Search for the cell housing the specified text and yield its [X, Y] center coordinate. 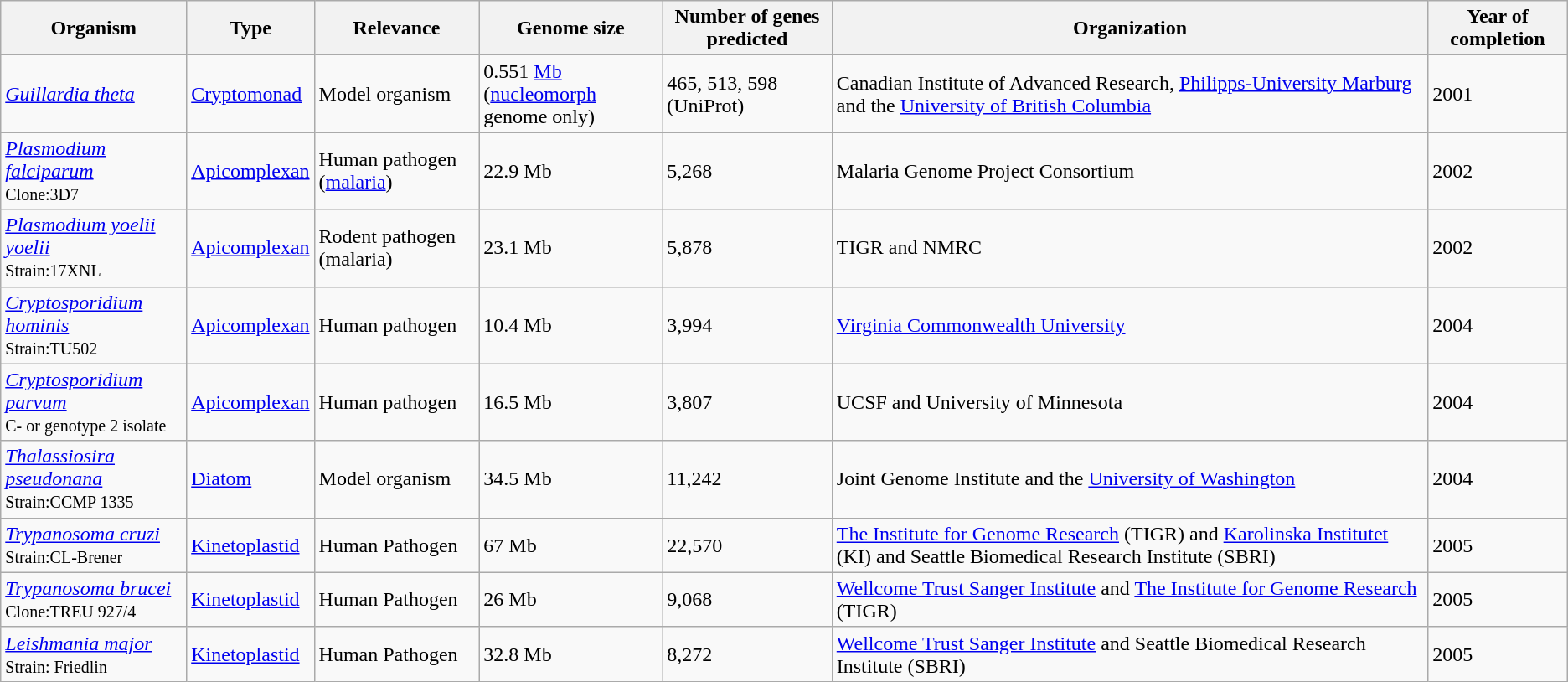
Rodent pathogen (malaria) [397, 248]
Thalassiosira pseudonanaStrain:CCMP 1335 [94, 479]
Year of completion [1498, 28]
26 Mb [571, 600]
3,994 [747, 325]
465, 513, 598 (UniProt) [747, 94]
Canadian Institute of Advanced Research, Philipps-University Marburg and the University of British Columbia [1129, 94]
Relevance [397, 28]
Guillardia theta [94, 94]
Number of genes predicted [747, 28]
UCSF and University of Minnesota [1129, 402]
Cryptomonad [250, 94]
Genome size [571, 28]
Organism [94, 28]
22,570 [747, 545]
0.551 Mb(nucleomorph genome only) [571, 94]
32.8 Mb [571, 654]
67 Mb [571, 545]
Plasmodium falciparumClone:3D7 [94, 171]
The Institute for Genome Research (TIGR) and Karolinska Institutet (KI) and Seattle Biomedical Research Institute (SBRI) [1129, 545]
Trypanosoma bruceiClone:TREU 927/4 [94, 600]
5,878 [747, 248]
11,242 [747, 479]
Diatom [250, 479]
23.1 Mb [571, 248]
Malaria Genome Project Consortium [1129, 171]
Plasmodium yoelii yoeliiStrain:17XNL [94, 248]
9,068 [747, 600]
TIGR and NMRC [1129, 248]
16.5 Mb [571, 402]
8,272 [747, 654]
Cryptosporidium parvumC- or genotype 2 isolate [94, 402]
34.5 Mb [571, 479]
Type [250, 28]
Wellcome Trust Sanger Institute and Seattle Biomedical Research Institute (SBRI) [1129, 654]
Virginia Commonwealth University [1129, 325]
3,807 [747, 402]
Organization [1129, 28]
Wellcome Trust Sanger Institute and The Institute for Genome Research (TIGR) [1129, 600]
Cryptosporidium hominisStrain:TU502 [94, 325]
22.9 Mb [571, 171]
5,268 [747, 171]
10.4 Mb [571, 325]
Trypanosoma cruziStrain:CL-Brener [94, 545]
Human pathogen (malaria) [397, 171]
Joint Genome Institute and the University of Washington [1129, 479]
2001 [1498, 94]
Leishmania majorStrain: Friedlin [94, 654]
